Return [x, y] of the center of cell containing provided text 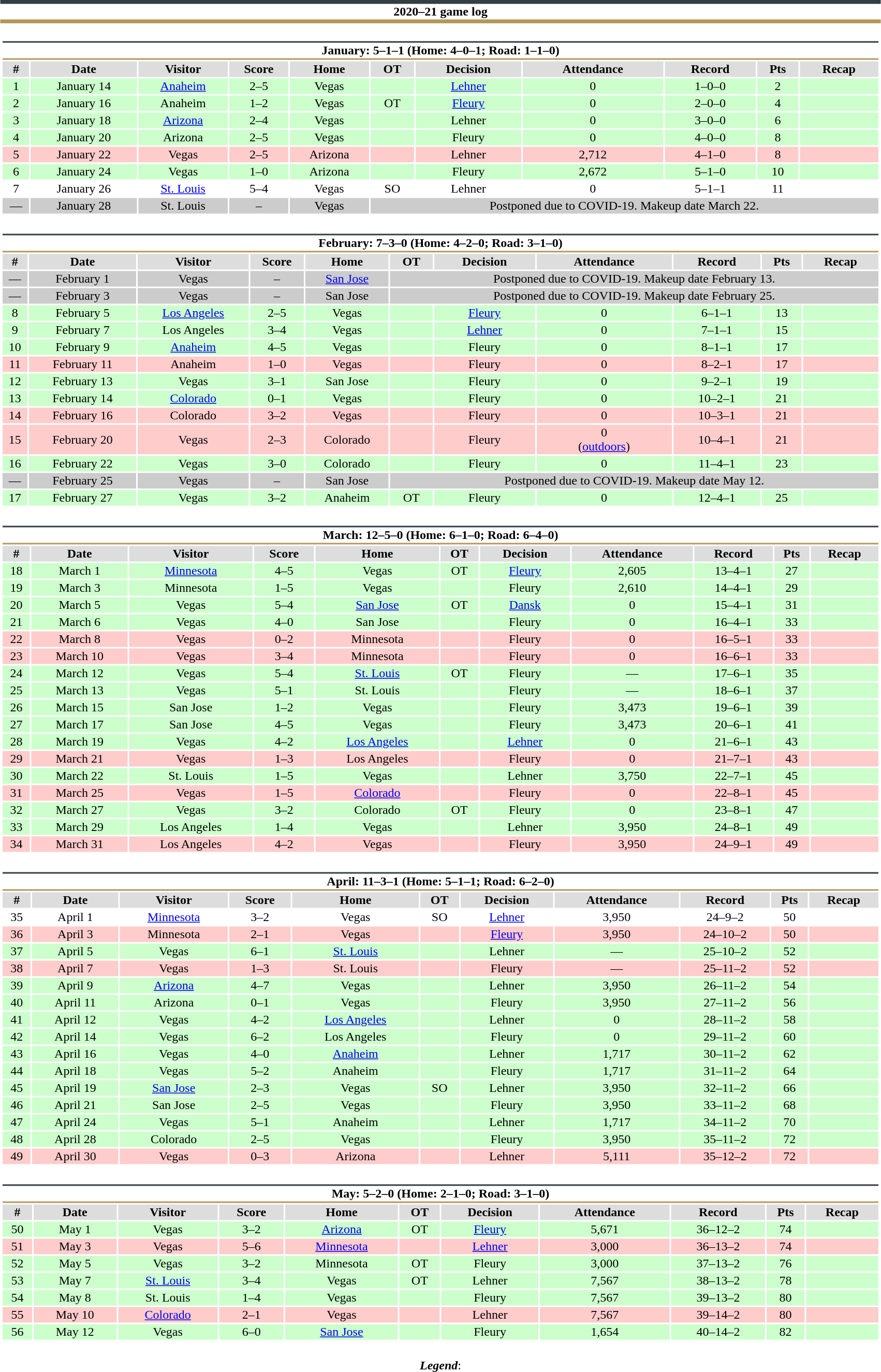
March 22 [80, 776]
34 [16, 844]
February 25 [82, 481]
28 [16, 742]
March 19 [80, 742]
February 1 [82, 279]
March 25 [80, 793]
March 29 [80, 827]
Postponed due to COVID-19. Makeup date February 25. [635, 296]
April 30 [76, 1156]
January 16 [84, 103]
5–2 [260, 1071]
70 [789, 1122]
8–1–1 [717, 347]
2,605 [632, 571]
0–2 [284, 639]
2,672 [593, 171]
34–11–2 [725, 1122]
19–6–1 [733, 708]
18–6–1 [733, 690]
Postponed due to COVID-19. Makeup date May 12. [635, 481]
0(outdoors) [604, 439]
36–12–2 [718, 1230]
16–5–1 [733, 639]
Postponed due to COVID-19. Makeup date February 13. [635, 279]
March 27 [80, 810]
April 18 [76, 1071]
March 5 [80, 605]
May 8 [75, 1298]
53 [17, 1280]
36 [17, 935]
48 [17, 1140]
May: 5–2–0 (Home: 2–1–0; Road: 3–1–0) [440, 1194]
38 [17, 969]
April 5 [76, 951]
36–13–2 [718, 1246]
13–4–1 [733, 571]
30–11–2 [725, 1054]
39–14–2 [718, 1315]
4–0–0 [710, 137]
22 [16, 639]
16–4–1 [733, 622]
Dansk [525, 605]
April 21 [76, 1105]
1 [16, 86]
5,111 [616, 1156]
25–11–2 [725, 969]
March: 12–5–0 (Home: 6–1–0; Road: 6–4–0) [440, 535]
21–7–1 [733, 758]
April 19 [76, 1088]
3 [16, 121]
30 [16, 776]
55 [17, 1315]
7 [16, 189]
23–8–1 [733, 810]
2–0–0 [710, 103]
12–4–1 [717, 498]
24–9–1 [733, 844]
31–11–2 [725, 1071]
2020–21 game log [440, 11]
26 [16, 708]
March 6 [80, 622]
68 [789, 1105]
March 3 [80, 588]
18 [16, 571]
76 [786, 1264]
12 [14, 382]
16 [14, 463]
May 5 [75, 1264]
7–1–1 [717, 330]
May 12 [75, 1332]
24–10–2 [725, 935]
March 13 [80, 690]
January: 5–1–1 (Home: 4–0–1; Road: 1–1–0) [440, 51]
20 [16, 605]
8–2–1 [717, 364]
0–3 [260, 1156]
February 16 [82, 416]
6–0 [252, 1332]
March 12 [80, 674]
April 7 [76, 969]
9 [14, 330]
3–0–0 [710, 121]
27–11–2 [725, 1003]
2,712 [593, 155]
March 17 [80, 724]
March 8 [80, 639]
24 [16, 674]
35–12–2 [725, 1156]
April 9 [76, 985]
February 11 [82, 364]
March 31 [80, 844]
February 3 [82, 296]
17–6–1 [733, 674]
April 24 [76, 1122]
Postponed due to COVID-19. Makeup date March 22. [624, 206]
58 [789, 1019]
January 22 [84, 155]
2,610 [632, 588]
March 21 [80, 758]
11–4–1 [717, 463]
February 14 [82, 398]
3–1 [277, 382]
64 [789, 1071]
5–1–1 [710, 189]
35–11–2 [725, 1140]
22–8–1 [733, 793]
April 11 [76, 1003]
16–6–1 [733, 656]
29–11–2 [725, 1037]
March 10 [80, 656]
26–11–2 [725, 985]
February 5 [82, 313]
April 1 [76, 917]
66 [789, 1088]
4–1–0 [710, 155]
February 7 [82, 330]
5–1–0 [710, 171]
46 [17, 1105]
April 16 [76, 1054]
6–1–1 [717, 313]
39–13–2 [718, 1298]
April 12 [76, 1019]
38–13–2 [718, 1280]
9–2–1 [717, 382]
6–2 [260, 1037]
21–6–1 [733, 742]
5,671 [605, 1230]
March 1 [80, 571]
6–1 [260, 951]
25–10–2 [725, 951]
January 14 [84, 86]
32–11–2 [725, 1088]
51 [17, 1246]
10–4–1 [717, 439]
5 [16, 155]
April: 11–3–1 (Home: 5–1–1; Road: 6–2–0) [440, 881]
40–14–2 [718, 1332]
February 27 [82, 498]
February 22 [82, 463]
10–3–1 [717, 416]
April 28 [76, 1140]
May 1 [75, 1230]
January 20 [84, 137]
33–11–2 [725, 1105]
2–4 [259, 121]
44 [17, 1071]
42 [17, 1037]
24–8–1 [733, 827]
January 24 [84, 171]
April 3 [76, 935]
January 28 [84, 206]
January 18 [84, 121]
37–13–2 [718, 1264]
62 [789, 1054]
24–9–2 [725, 917]
April 14 [76, 1037]
January 26 [84, 189]
40 [17, 1003]
1–0–0 [710, 86]
82 [786, 1332]
22–7–1 [733, 776]
5–6 [252, 1246]
14–4–1 [733, 588]
3,750 [632, 776]
May 10 [75, 1315]
15–4–1 [733, 605]
May 7 [75, 1280]
February 13 [82, 382]
February 9 [82, 347]
32 [16, 810]
May 3 [75, 1246]
3–0 [277, 463]
14 [14, 416]
February 20 [82, 439]
10–2–1 [717, 398]
1,654 [605, 1332]
March 15 [80, 708]
20–6–1 [733, 724]
February: 7–3–0 (Home: 4–2–0; Road: 3–1–0) [440, 243]
28–11–2 [725, 1019]
60 [789, 1037]
4–7 [260, 985]
78 [786, 1280]
